Scan for the cell matching the given text and deliver its [x, y] coordinate at center. 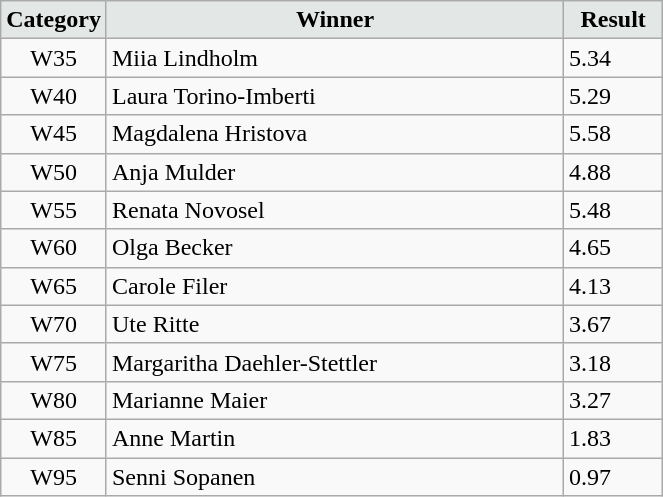
W65 [54, 286]
0.97 [614, 477]
Carole Filer [334, 286]
5.48 [614, 210]
Miia Lindholm [334, 58]
Winner [334, 20]
Anne Martin [334, 438]
Ute Ritte [334, 324]
Anja Mulder [334, 172]
4.13 [614, 286]
Senni Sopanen [334, 477]
Marianne Maier [334, 400]
3.27 [614, 400]
W60 [54, 248]
3.18 [614, 362]
4.65 [614, 248]
Result [614, 20]
1.83 [614, 438]
W75 [54, 362]
W80 [54, 400]
W70 [54, 324]
Laura Torino-Imberti [334, 96]
Renata Novosel [334, 210]
W95 [54, 477]
Olga Becker [334, 248]
3.67 [614, 324]
4.88 [614, 172]
Margaritha Daehler-Stettler [334, 362]
W40 [54, 96]
Category [54, 20]
W50 [54, 172]
5.29 [614, 96]
W35 [54, 58]
5.58 [614, 134]
Magdalena Hristova [334, 134]
W45 [54, 134]
5.34 [614, 58]
W55 [54, 210]
W85 [54, 438]
